Output the (X, Y) coordinate of the center of the cell containing the given text.  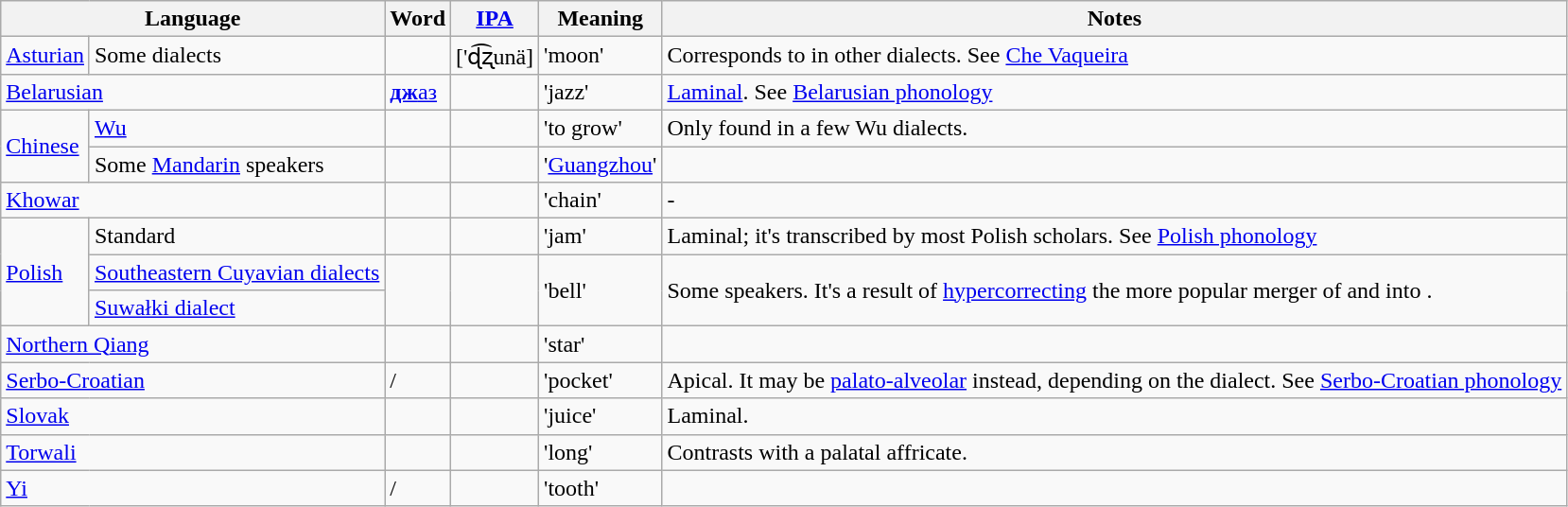
Some dialects (236, 56)
Serbo-Croatian (193, 380)
джаз (418, 92)
'moon' (601, 56)
Language (193, 19)
Suwałki dialect (236, 308)
Meaning (601, 19)
Torwali (193, 452)
Yi (193, 488)
Some Mandarin speakers (236, 164)
Laminal; it's transcribed by most Polish scholars. See Polish phonology (1114, 236)
'bell' (601, 290)
Southeastern Cuyavian dialects (236, 272)
'pocket' (601, 380)
Only found in a few Wu dialects. (1114, 128)
'juice' (601, 416)
Corresponds to in other dialects. See Che Vaqueira (1114, 56)
Slovak (193, 416)
'to grow' (601, 128)
'jazz' (601, 92)
'tooth' (601, 488)
Belarusian (193, 92)
Word (418, 19)
'jam' (601, 236)
'Guangzhou' (601, 164)
Chinese (45, 146)
Northern Qiang (193, 344)
Asturian (45, 56)
['ɖ͡ʐunä] (496, 56)
IPA (496, 19)
Wu (236, 128)
Apical. It may be palato-alveolar instead, depending on the dialect. See Serbo-Croatian phonology (1114, 380)
'long' (601, 452)
Polish (45, 272)
Standard (236, 236)
'chain' (601, 201)
Laminal. See Belarusian phonology (1114, 92)
- (1114, 201)
Contrasts with a palatal affricate. (1114, 452)
'star' (601, 344)
Laminal. (1114, 416)
Notes (1114, 19)
Khowar (193, 201)
Some speakers. It's a result of hypercorrecting the more popular merger of and into . (1114, 290)
